Return the (X, Y) coordinate for the center point of the cell that contains the specified text.  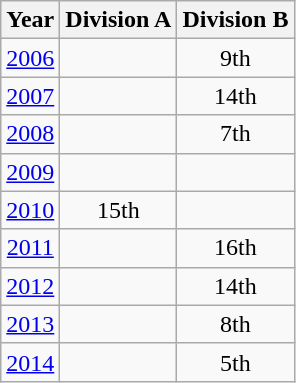
8th (236, 324)
2007 (30, 96)
16th (236, 248)
15th (118, 210)
2009 (30, 172)
2010 (30, 210)
2013 (30, 324)
Division B (236, 20)
9th (236, 58)
Division A (118, 20)
2008 (30, 134)
Year (30, 20)
2014 (30, 362)
2012 (30, 286)
7th (236, 134)
5th (236, 362)
2011 (30, 248)
2006 (30, 58)
